For the text-containing cell, return its midpoint in [X, Y] coordinate format. 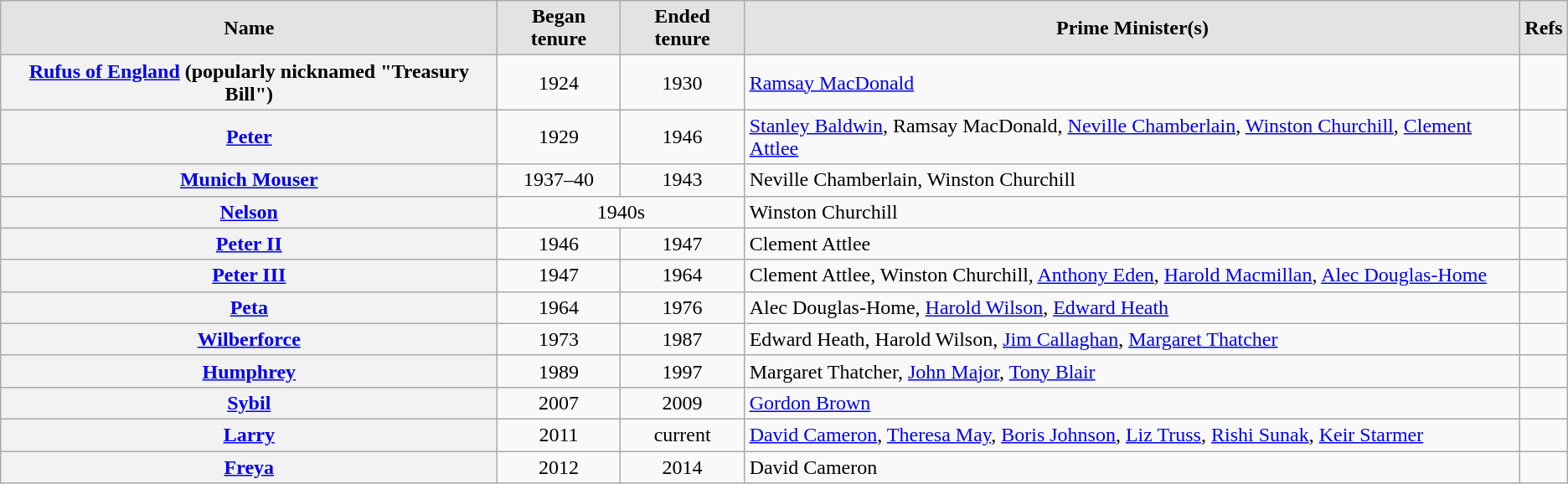
Sybil [250, 403]
1937–40 [559, 180]
Alec Douglas-Home, Harold Wilson, Edward Heath [1132, 307]
Clement Attlee [1132, 244]
Name [250, 28]
Refs [1544, 28]
Rufus of England (popularly nicknamed "Treasury Bill") [250, 82]
Prime Minister(s) [1132, 28]
1987 [682, 339]
Freya [250, 466]
Gordon Brown [1132, 403]
1943 [682, 180]
1989 [559, 371]
Peter II [250, 244]
2011 [559, 435]
Munich Mouser [250, 180]
Ramsay MacDonald [1132, 82]
1997 [682, 371]
David Cameron, Theresa May, Boris Johnson, Liz Truss, Rishi Sunak, Keir Starmer [1132, 435]
Larry [250, 435]
1929 [559, 137]
Winston Churchill [1132, 212]
2007 [559, 403]
Began tenure [559, 28]
Edward Heath, Harold Wilson, Jim Callaghan, Margaret Thatcher [1132, 339]
Wilberforce [250, 339]
David Cameron [1132, 466]
1973 [559, 339]
Clement Attlee, Winston Churchill, Anthony Eden, Harold Macmillan, Alec Douglas-Home [1132, 275]
1924 [559, 82]
Peter III [250, 275]
Humphrey [250, 371]
Nelson [250, 212]
2014 [682, 466]
1940s [622, 212]
Stanley Baldwin, Ramsay MacDonald, Neville Chamberlain, Winston Churchill, Clement Attlee [1132, 137]
Peta [250, 307]
Margaret Thatcher, John Major, Tony Blair [1132, 371]
Peter [250, 137]
2009 [682, 403]
1930 [682, 82]
2012 [559, 466]
Neville Chamberlain, Winston Churchill [1132, 180]
current [682, 435]
Ended tenure [682, 28]
1976 [682, 307]
